Extract the [x, y] coordinate from the center of the cell holding the provided text.  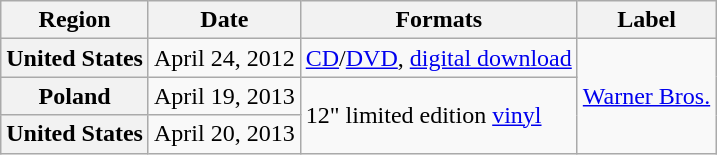
Warner Bros. [646, 96]
April 24, 2012 [224, 58]
April 19, 2013 [224, 96]
12" limited edition vinyl [438, 115]
Region [75, 20]
Label [646, 20]
Poland [75, 96]
April 20, 2013 [224, 134]
CD/DVD, digital download [438, 58]
Date [224, 20]
Formats [438, 20]
